Provide the [x, y] coordinate of the cell's center where the given text is located.  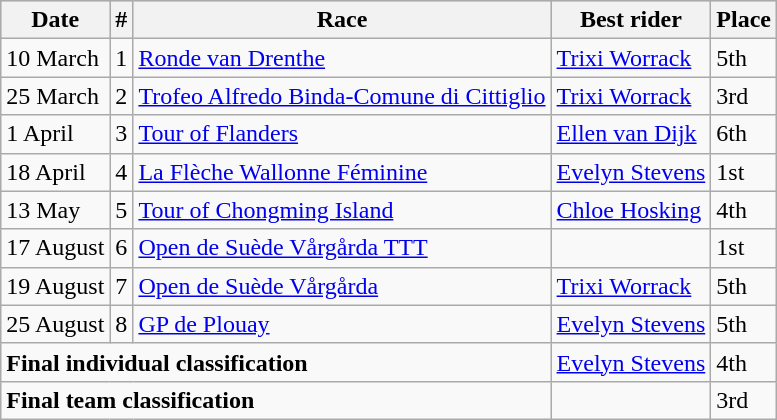
Date [56, 20]
7 [122, 286]
6 [122, 248]
Open de Suède Vårgårda [342, 286]
13 May [56, 210]
Tour of Flanders [342, 134]
3 [122, 134]
Ellen van Dijk [631, 134]
Final individual classification [276, 362]
10 March [56, 58]
Final team classification [276, 400]
25 March [56, 96]
19 August [56, 286]
18 April [56, 172]
25 August [56, 324]
Open de Suède Vårgårda TTT [342, 248]
Ronde van Drenthe [342, 58]
5 [122, 210]
1 [122, 58]
2 [122, 96]
GP de Plouay [342, 324]
Trofeo Alfredo Binda-Comune di Cittiglio [342, 96]
Best rider [631, 20]
6th [744, 134]
Chloe Hosking [631, 210]
La Flèche Wallonne Féminine [342, 172]
4 [122, 172]
1 April [56, 134]
Place [744, 20]
Tour of Chongming Island [342, 210]
17 August [56, 248]
8 [122, 324]
# [122, 20]
Race [342, 20]
